Determine the [x, y] coordinate at the center of the cell enclosing the given text.  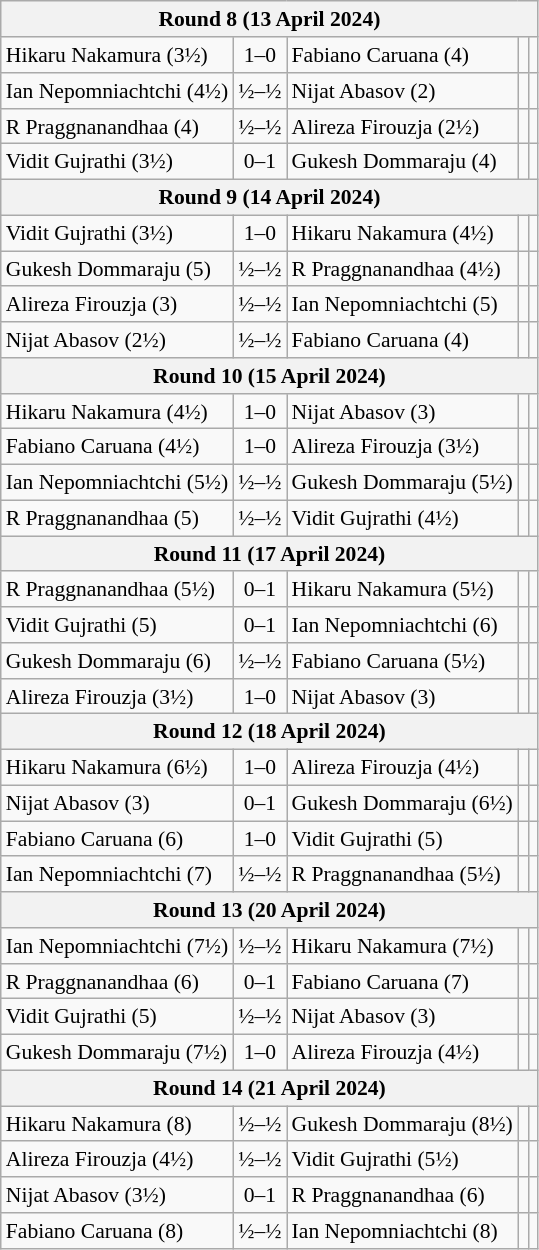
Gukesh Dommaraju (7½) [117, 1052]
R Praggnanandhaa (4) [117, 126]
Hikaru Nakamura (6½) [117, 767]
Hikaru Nakamura (7½) [402, 946]
Ian Nepomniachtchi (5) [402, 304]
Fabiano Caruana (5½) [402, 661]
Gukesh Dommaraju (6) [117, 661]
Round 9 (14 April 2024) [270, 197]
Gukesh Dommaraju (5½) [402, 482]
Gukesh Dommaraju (5) [117, 269]
Round 13 (20 April 2024) [270, 910]
Ian Nepomniachtchi (5½) [117, 482]
Ian Nepomniachtchi (7) [117, 874]
Ian Nepomniachtchi (4½) [117, 91]
Round 11 (17 April 2024) [270, 554]
Gukesh Dommaraju (8½) [402, 1124]
Fabiano Caruana (4½) [117, 447]
Fabiano Caruana (8) [117, 1231]
R Praggnanandhaa (5) [117, 518]
Nijat Abasov (2) [402, 91]
Round 8 (13 April 2024) [270, 19]
Fabiano Caruana (7) [402, 981]
Ian Nepomniachtchi (8) [402, 1231]
Hikaru Nakamura (8) [117, 1124]
Hikaru Nakamura (5½) [402, 589]
Nijat Abasov (3½) [117, 1195]
Fabiano Caruana (6) [117, 839]
Alireza Firouzja (3) [117, 304]
Vidit Gujrathi (4½) [402, 518]
Ian Nepomniachtchi (7½) [117, 946]
R Praggnanandhaa (4½) [402, 269]
Hikaru Nakamura (3½) [117, 55]
Round 14 (21 April 2024) [270, 1088]
Vidit Gujrathi (5½) [402, 1159]
Gukesh Dommaraju (4) [402, 162]
Gukesh Dommaraju (6½) [402, 803]
Round 12 (18 April 2024) [270, 732]
Round 10 (15 April 2024) [270, 376]
Ian Nepomniachtchi (6) [402, 625]
Nijat Abasov (2½) [117, 340]
Alireza Firouzja (2½) [402, 126]
